Detect which cell encompasses the target text, then output its (X, Y) center coordinate. 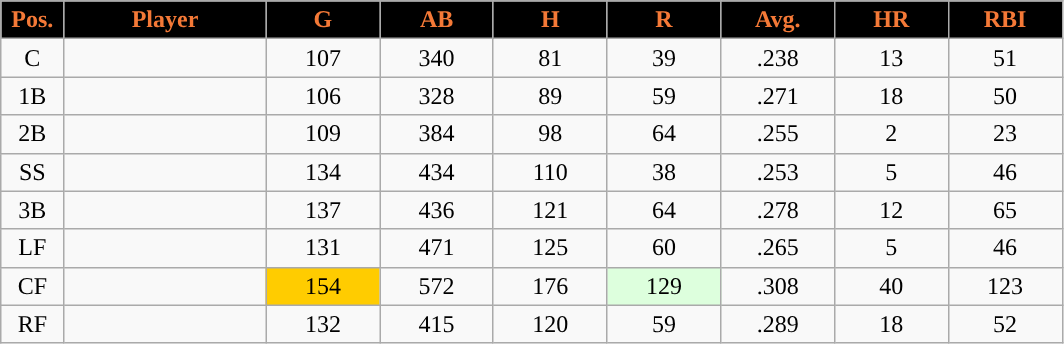
123 (1005, 286)
SS (32, 172)
23 (1005, 134)
2 (892, 134)
AB (437, 20)
436 (437, 210)
.255 (778, 134)
H (550, 20)
109 (323, 134)
38 (664, 172)
384 (437, 134)
.308 (778, 286)
120 (550, 324)
89 (550, 96)
176 (550, 286)
65 (1005, 210)
572 (437, 286)
121 (550, 210)
Player (165, 20)
G (323, 20)
.289 (778, 324)
134 (323, 172)
HR (892, 20)
2B (32, 134)
340 (437, 58)
CF (32, 286)
R (664, 20)
131 (323, 248)
RBI (1005, 20)
50 (1005, 96)
98 (550, 134)
LF (32, 248)
Pos. (32, 20)
52 (1005, 324)
12 (892, 210)
328 (437, 96)
51 (1005, 58)
415 (437, 324)
.253 (778, 172)
.271 (778, 96)
137 (323, 210)
154 (323, 286)
.265 (778, 248)
132 (323, 324)
39 (664, 58)
RF (32, 324)
106 (323, 96)
125 (550, 248)
471 (437, 248)
40 (892, 286)
Avg. (778, 20)
129 (664, 286)
C (32, 58)
60 (664, 248)
81 (550, 58)
13 (892, 58)
.278 (778, 210)
107 (323, 58)
1B (32, 96)
3B (32, 210)
434 (437, 172)
110 (550, 172)
.238 (778, 58)
